Search for the cell housing the specified text and yield its [X, Y] center coordinate. 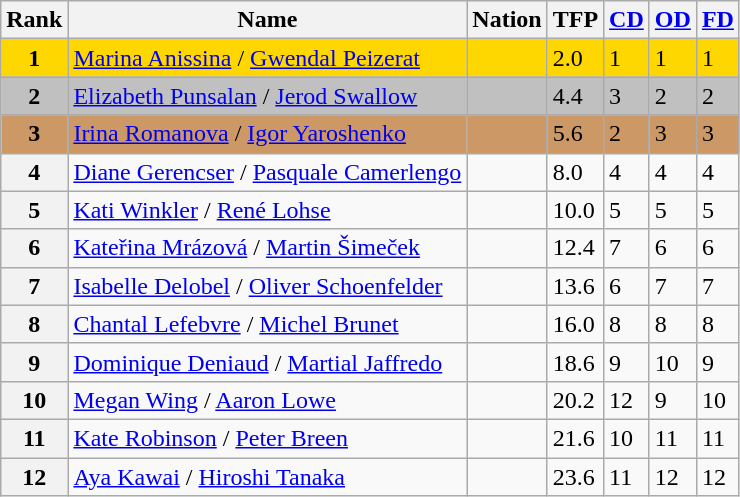
Name [268, 20]
2.0 [575, 58]
Chantal Lefebvre / Michel Brunet [268, 324]
Elizabeth Punsalan / Jerod Swallow [268, 96]
21.6 [575, 438]
Marina Anissina / Gwendal Peizerat [268, 58]
Kati Winkler / René Lohse [268, 210]
Irina Romanova / Igor Yaroshenko [268, 134]
Diane Gerencser / Pasquale Camerlengo [268, 172]
Isabelle Delobel / Oliver Schoenfelder [268, 286]
Aya Kawai / Hiroshi Tanaka [268, 477]
OD [672, 20]
16.0 [575, 324]
18.6 [575, 362]
5.6 [575, 134]
23.6 [575, 477]
Kateřina Mrázová / Martin Šimeček [268, 248]
20.2 [575, 400]
Nation [507, 20]
TFP [575, 20]
4.4 [575, 96]
CD [627, 20]
Megan Wing / Aaron Lowe [268, 400]
12.4 [575, 248]
13.6 [575, 286]
8.0 [575, 172]
Rank [34, 20]
FD [718, 20]
Dominique Deniaud / Martial Jaffredo [268, 362]
Kate Robinson / Peter Breen [268, 438]
10.0 [575, 210]
